Return the (X, Y) coordinate for the center point of the cell that contains the specified text.  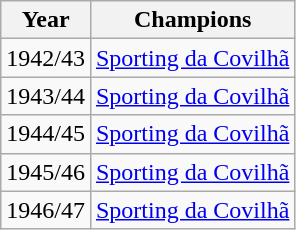
1944/45 (46, 134)
Year (46, 20)
1946/47 (46, 210)
1945/46 (46, 172)
Champions (192, 20)
1942/43 (46, 58)
1943/44 (46, 96)
